Return the [X, Y] coordinate for the center point of the cell that contains the specified text.  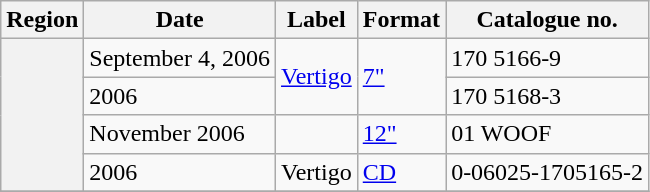
170 5166-9 [548, 58]
September 4, 2006 [180, 58]
Region [42, 20]
Date [180, 20]
November 2006 [180, 134]
Label [317, 20]
170 5168-3 [548, 96]
Format [401, 20]
CD [401, 172]
0-06025-1705165-2 [548, 172]
12" [401, 134]
7" [401, 77]
01 WOOF [548, 134]
Catalogue no. [548, 20]
